Capture the cell that displays the provided text and extract its (x, y) central coordinate. 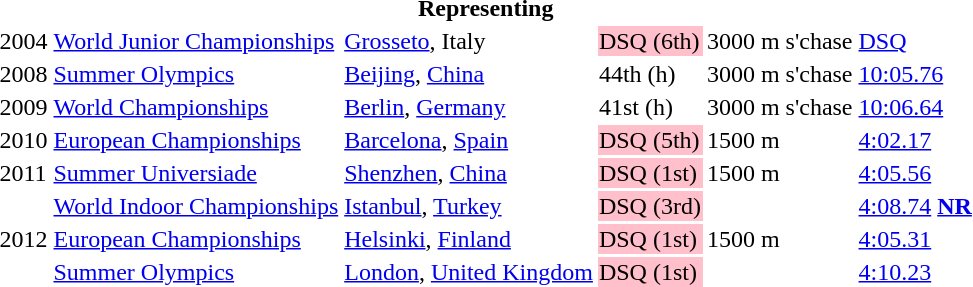
Helsinki, Finland (469, 239)
4:10.23 (915, 272)
Summer Universiade (196, 173)
4:02.17 (915, 140)
World Indoor Championships (196, 206)
Beijing, China (469, 74)
Grosseto, Italy (469, 41)
4:08.74 NR (915, 206)
DSQ (6th) (650, 41)
DSQ (5th) (650, 140)
4:05.56 (915, 173)
41st (h) (650, 107)
Barcelona, Spain (469, 140)
DSQ (3rd) (650, 206)
World Junior Championships (196, 41)
London, United Kingdom (469, 272)
Shenzhen, China (469, 173)
10:06.64 (915, 107)
10:05.76 (915, 74)
44th (h) (650, 74)
World Championships (196, 107)
DSQ (915, 41)
Istanbul, Turkey (469, 206)
Berlin, Germany (469, 107)
4:05.31 (915, 239)
